Capture the cell that displays the provided text and extract its (x, y) central coordinate. 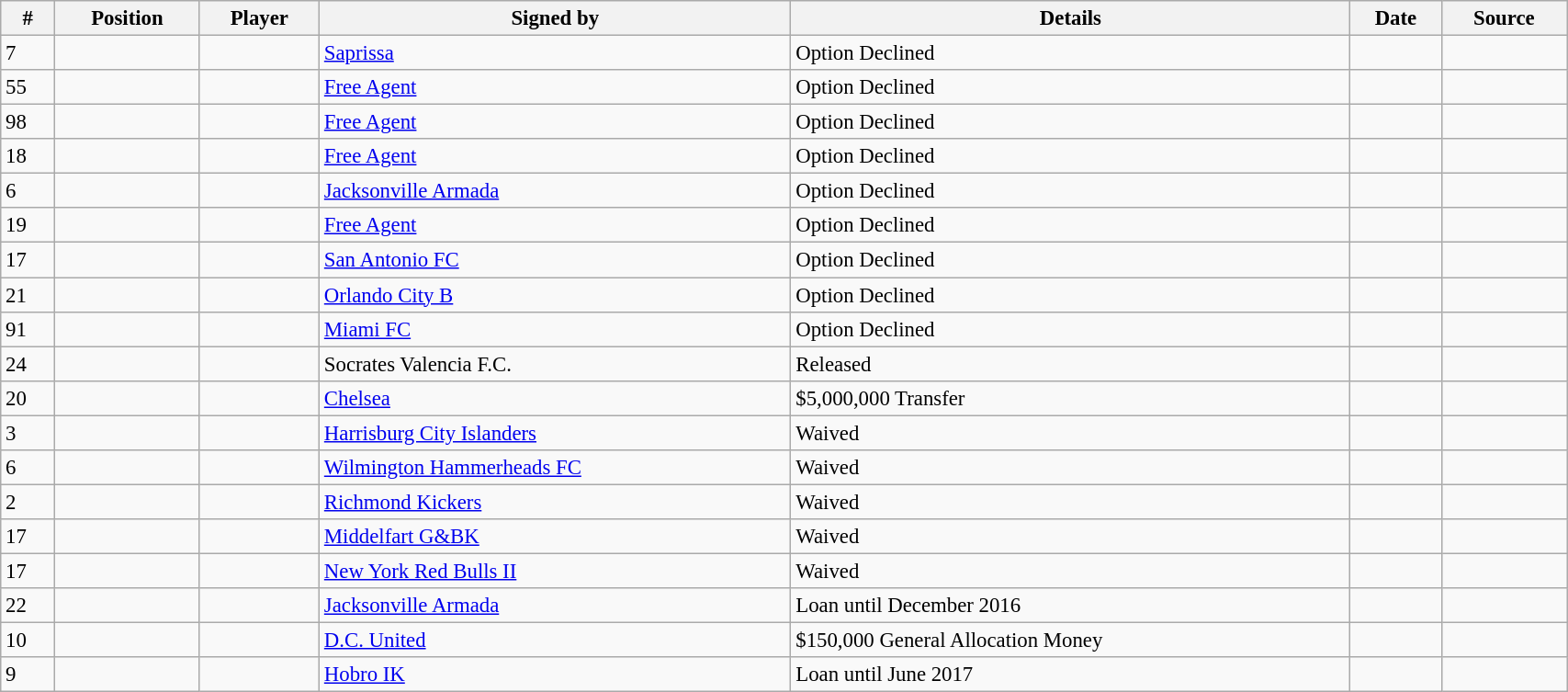
Chelsea (555, 398)
New York Red Bulls II (555, 571)
2 (28, 502)
$5,000,000 Transfer (1071, 398)
Player (259, 18)
Source (1505, 18)
Middelfart G&BK (555, 537)
Orlando City B (555, 295)
18 (28, 156)
Wilmington Hammerheads FC (555, 468)
San Antonio FC (555, 260)
Hobro IK (555, 675)
$150,000 General Allocation Money (1071, 641)
Date (1396, 18)
19 (28, 225)
Richmond Kickers (555, 502)
10 (28, 641)
9 (28, 675)
3 (28, 433)
55 (28, 87)
Loan until June 2017 (1071, 675)
Released (1071, 364)
20 (28, 398)
Socrates Valencia F.C. (555, 364)
21 (28, 295)
Details (1071, 18)
22 (28, 606)
24 (28, 364)
98 (28, 122)
Harrisburg City Islanders (555, 433)
D.C. United (555, 641)
Signed by (555, 18)
91 (28, 329)
Miami FC (555, 329)
Saprissa (555, 53)
7 (28, 53)
Loan until December 2016 (1071, 606)
# (28, 18)
Position (127, 18)
